Pinpoint the cell where the given text exists, returning its (x, y) midpoint coordinate. 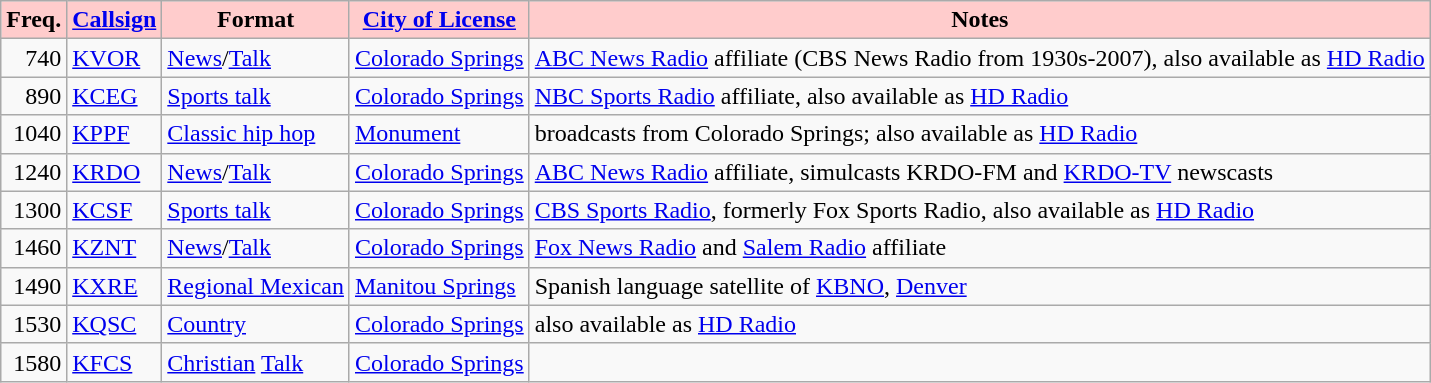
Fox News Radio and Salem Radio affiliate (980, 248)
1490 (34, 286)
Callsign (114, 20)
KZNT (114, 248)
City of License (439, 20)
1240 (34, 172)
890 (34, 96)
Country (256, 324)
Freq. (34, 20)
CBS Sports Radio, formerly Fox Sports Radio, also available as HD Radio (980, 210)
KFCS (114, 362)
1580 (34, 362)
KCSF (114, 210)
Format (256, 20)
KXRE (114, 286)
1460 (34, 248)
Spanish language satellite of KBNO, Denver (980, 286)
KPPF (114, 134)
1040 (34, 134)
Regional Mexican (256, 286)
Notes (980, 20)
KVOR (114, 58)
Christian Talk (256, 362)
also available as HD Radio (980, 324)
1530 (34, 324)
broadcasts from Colorado Springs; also available as HD Radio (980, 134)
KRDO (114, 172)
ABC News Radio affiliate, simulcasts KRDO-FM and KRDO-TV newscasts (980, 172)
KCEG (114, 96)
Manitou Springs (439, 286)
Classic hip hop (256, 134)
NBC Sports Radio affiliate, also available as HD Radio (980, 96)
KQSC (114, 324)
ABC News Radio affiliate (CBS News Radio from 1930s-2007), also available as HD Radio (980, 58)
740 (34, 58)
1300 (34, 210)
Monument (439, 134)
